Detect which cell encompasses the target text, then output its [x, y] center coordinate. 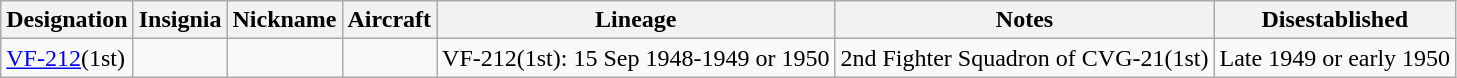
Nickname [284, 20]
Late 1949 or early 1950 [1335, 58]
Disestablished [1335, 20]
Designation [67, 20]
Aircraft [390, 20]
2nd Fighter Squadron of CVG-21(1st) [1024, 58]
VF-212(1st) [67, 58]
VF-212(1st): 15 Sep 1948-1949 or 1950 [636, 58]
Lineage [636, 20]
Notes [1024, 20]
Insignia [180, 20]
